Extract the [X, Y] coordinate from the center of the cell holding the provided text.  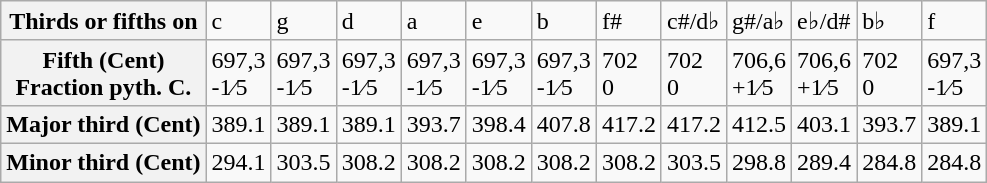
g#/a♭ [760, 21]
g [304, 21]
b [564, 21]
Major third (Cent) [104, 124]
289.4 [824, 162]
a [434, 21]
d [368, 21]
398.4 [498, 124]
298.8 [760, 162]
Fifth (Cent)Fraction pyth. C. [104, 72]
c#/d♭ [694, 21]
294.1 [238, 162]
b♭ [890, 21]
c [238, 21]
412.5 [760, 124]
e♭/d# [824, 21]
f [954, 21]
403.1 [824, 124]
Minor third (Cent) [104, 162]
e [498, 21]
Thirds or fifths on [104, 21]
f# [628, 21]
407.8 [564, 124]
